From the cell containing the given text, extract its center point as [X, Y] coordinate. 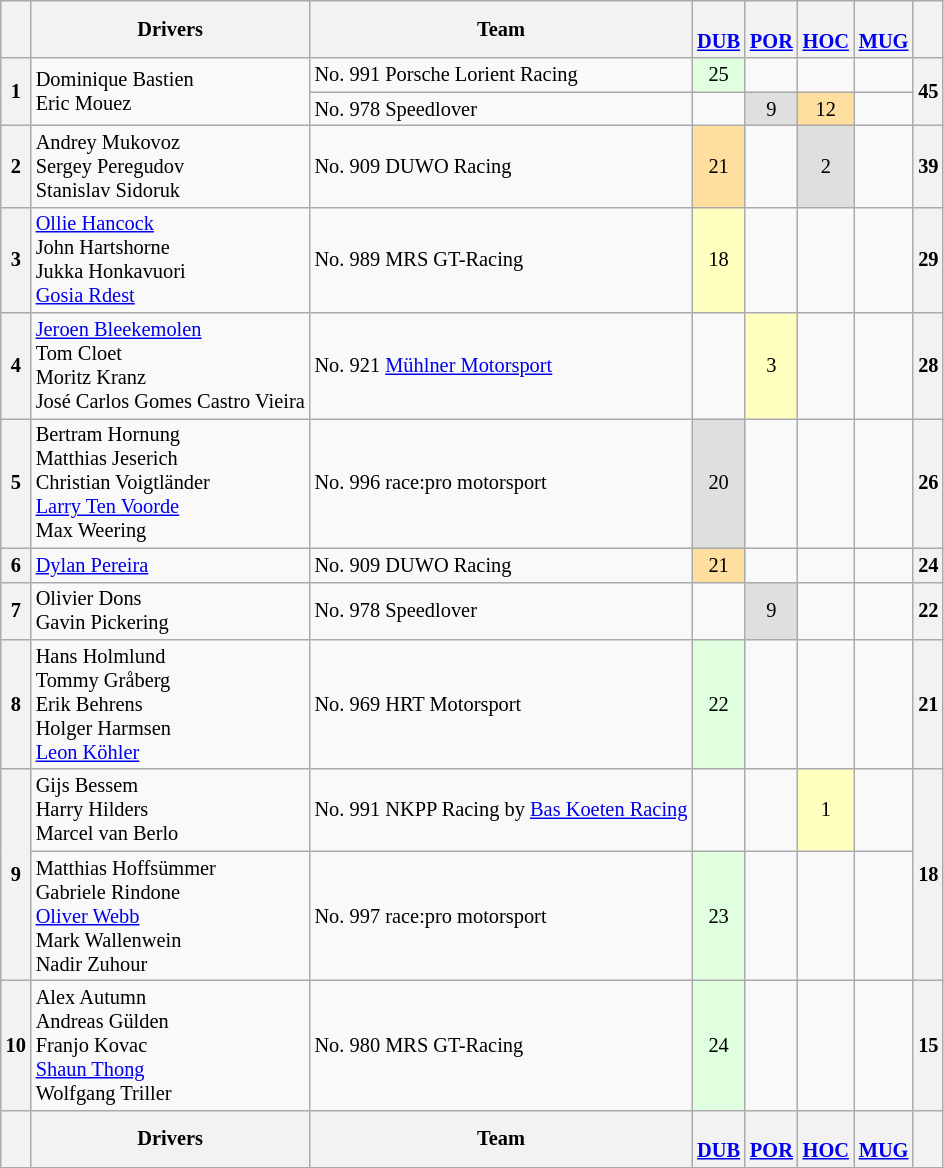
23 [718, 916]
8 [16, 704]
No. 969 HRT Motorsport [502, 704]
39 [928, 166]
7 [16, 611]
Bertram Hornung Matthias Jeserich Christian Voigtländer Larry Ten Voorde Max Weering [170, 483]
Ollie Hancock John Hartshorne Jukka Honkavuori Gosia Rdest [170, 260]
No. 991 NKPP Racing by Bas Koeten Racing [502, 810]
No. 996 race:pro motorsport [502, 483]
No. 989 MRS GT-Racing [502, 260]
Andrey Mukovoz Sergey Peregudov Stanislav Sidoruk [170, 166]
Jeroen Bleekemolen Tom Cloet Moritz Kranz José Carlos Gomes Castro Vieira [170, 366]
No. 997 race:pro motorsport [502, 916]
6 [16, 565]
15 [928, 1045]
45 [928, 92]
Gijs Bessem Harry Hilders Marcel van Berlo [170, 810]
20 [718, 483]
Dylan Pereira [170, 565]
29 [928, 260]
28 [928, 366]
26 [928, 483]
No. 921 Mühlner Motorsport [502, 366]
25 [718, 75]
No. 991 Porsche Lorient Racing [502, 75]
10 [16, 1045]
4 [16, 366]
Olivier Dons Gavin Pickering [170, 611]
Dominique Bastien Eric Mouez [170, 92]
5 [16, 483]
Hans Holmlund Tommy Gråberg Erik Behrens Holger Harmsen Leon Köhler [170, 704]
12 [826, 109]
Matthias Hoffsümmer Gabriele Rindone Oliver Webb Mark Wallenwein Nadir Zuhour [170, 916]
Alex Autumn Andreas Gülden Franjo Kovac Shaun Thong Wolfgang Triller [170, 1045]
No. 980 MRS GT-Racing [502, 1045]
